Return [X, Y] of the center of cell containing provided text 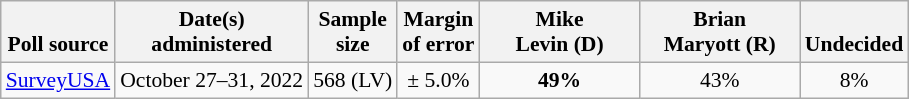
Undecided [854, 32]
Marginof error [438, 32]
568 (LV) [352, 80]
Date(s)administered [212, 32]
MikeLevin (D) [560, 32]
Poll source [58, 32]
49% [560, 80]
43% [720, 80]
8% [854, 80]
BrianMaryott (R) [720, 32]
October 27–31, 2022 [212, 80]
Samplesize [352, 32]
SurveyUSA [58, 80]
± 5.0% [438, 80]
